Find where the given text appears and provide that cell's center as (X, Y) coordinate. 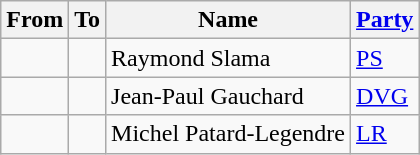
Michel Patard-Legendre (228, 134)
Party (385, 20)
To (88, 20)
PS (385, 58)
Raymond Slama (228, 58)
Jean-Paul Gauchard (228, 96)
DVG (385, 96)
Name (228, 20)
From (35, 20)
LR (385, 134)
